Determine the (x, y) coordinate at the center of the cell enclosing the given text.  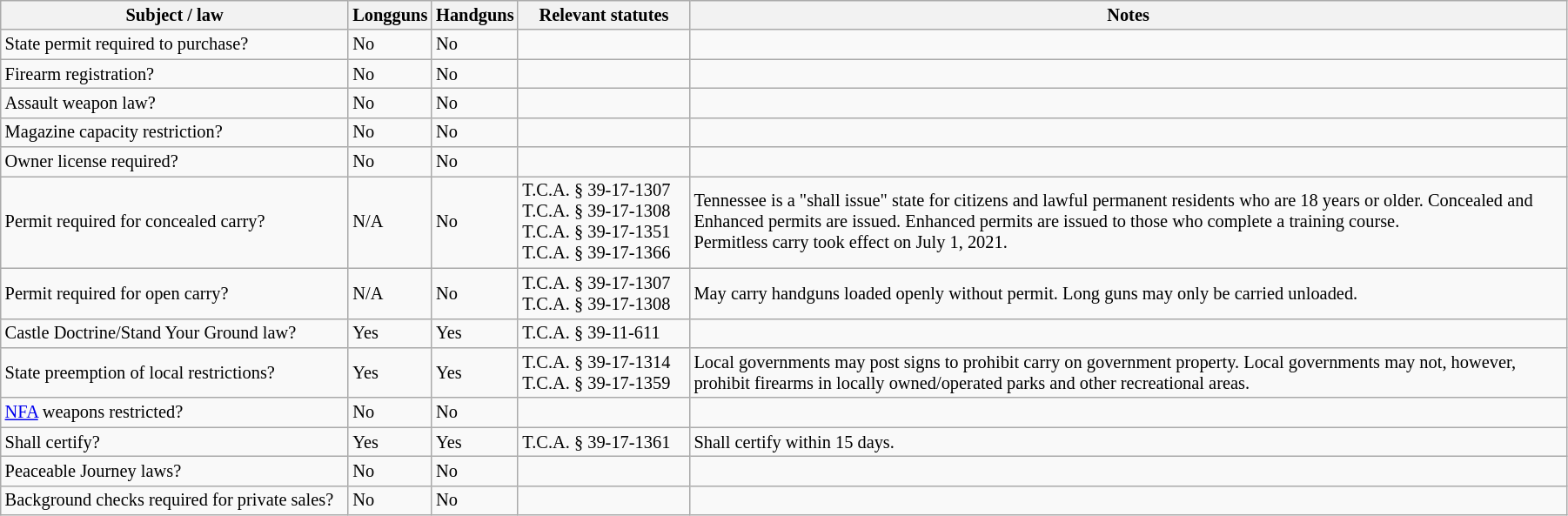
May carry handguns loaded openly without permit. Long guns may only be carried unloaded. (1129, 293)
Permit required for open carry? (175, 293)
Shall certify? (175, 442)
T.C.A. § 39-17-1361 (604, 442)
Assault weapon law? (175, 103)
Subject / law (175, 15)
Peaceable Journey laws? (175, 471)
Magazine capacity restriction? (175, 132)
T.C.A. § 39-17-1307T.C.A. § 39-17-1308 (604, 293)
Handguns (475, 15)
State preemption of local restrictions? (175, 372)
Permit required for concealed carry? (175, 222)
Castle Doctrine/Stand Your Ground law? (175, 333)
NFA weapons restricted? (175, 412)
Notes (1129, 15)
T.C.A. § 39-17-1307T.C.A. § 39-17-1308T.C.A. § 39-17-1351T.C.A. § 39-17-1366 (604, 222)
Longguns (390, 15)
T.C.A. § 39-17-1314T.C.A. § 39-17-1359 (604, 372)
T.C.A. § 39-11-611 (604, 333)
State permit required to purchase? (175, 44)
Shall certify within 15 days. (1129, 442)
Firearm registration? (175, 74)
Relevant statutes (604, 15)
Owner license required? (175, 162)
Background checks required for private sales? (175, 500)
